Output the [X, Y] coordinate of the center of the cell containing the given text.  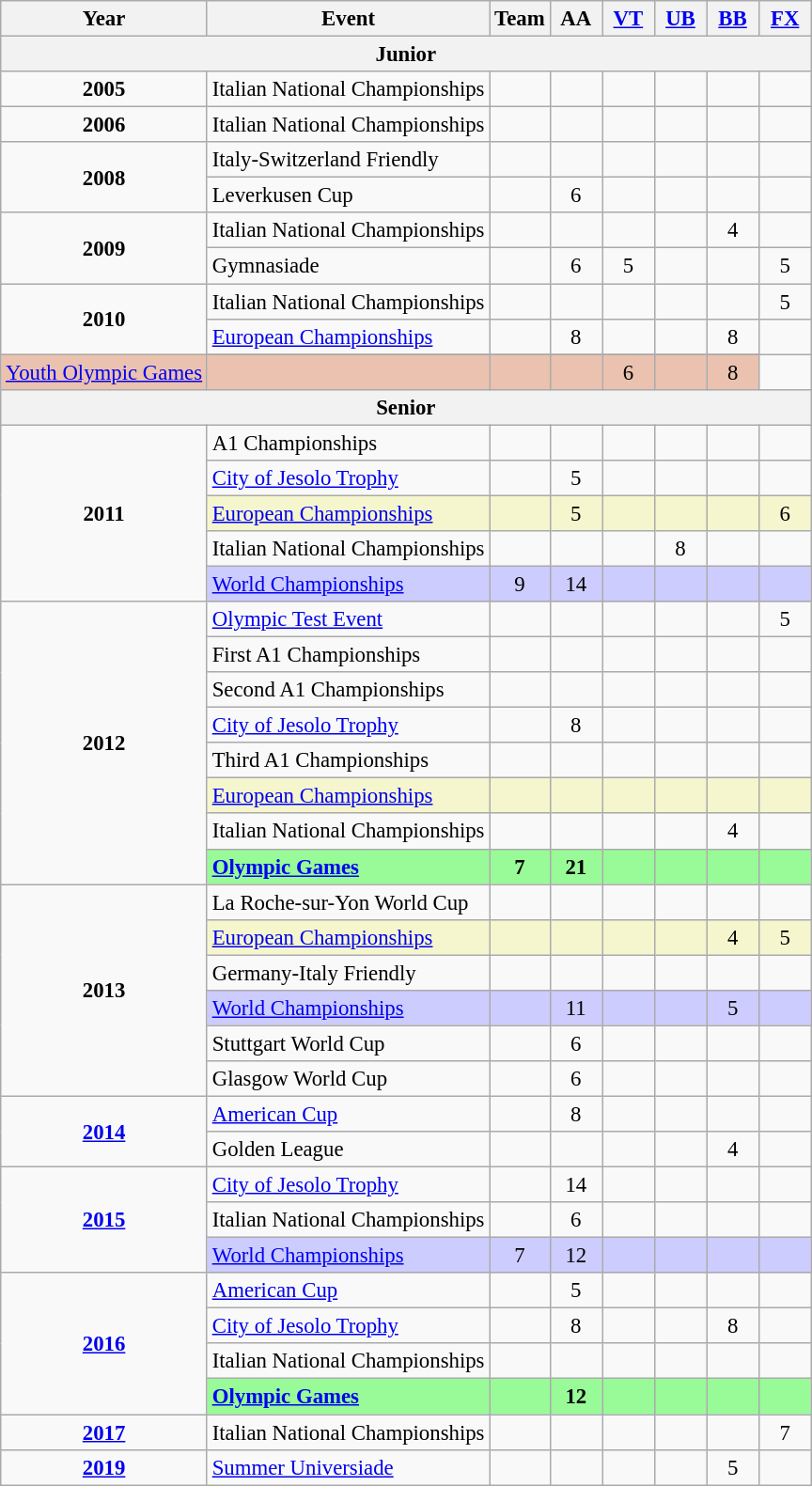
Golden League [348, 1150]
2016 [104, 1343]
Year [104, 19]
2009 [104, 248]
2010 [104, 320]
2017 [104, 1432]
Second A1 Championships [348, 690]
FX [785, 19]
Senior [406, 407]
9 [520, 584]
2014 [104, 1132]
La Roche-sur-Yon World Cup [348, 902]
Glasgow World Cup [348, 1079]
2011 [104, 513]
BB [733, 19]
2008 [104, 177]
Stuttgart World Cup [348, 1043]
AA [576, 19]
A1 Championships [348, 443]
Youth Olympic Games [104, 372]
2006 [104, 125]
2005 [104, 89]
Team [520, 19]
Leverkusen Cup [348, 196]
VT [629, 19]
Third A1 Championships [348, 760]
Event [348, 19]
First A1 Championships [348, 655]
21 [576, 867]
Italy-Switzerland Friendly [348, 160]
Olympic Test Event [348, 619]
2013 [104, 991]
Germany-Italy Friendly [348, 973]
2015 [104, 1220]
Gymnasiade [348, 266]
UB [680, 19]
2012 [104, 743]
2019 [104, 1467]
Summer Universiade [348, 1467]
11 [576, 1009]
Junior [406, 55]
